Find where the given text appears and provide that cell's center as [X, Y] coordinate. 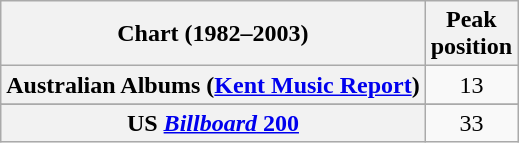
Chart (1982–2003) [213, 34]
Australian Albums (Kent Music Report) [213, 85]
33 [471, 123]
13 [471, 85]
Peakposition [471, 34]
US Billboard 200 [213, 123]
